Extract the (x, y) coordinate from the center of the cell holding the provided text.  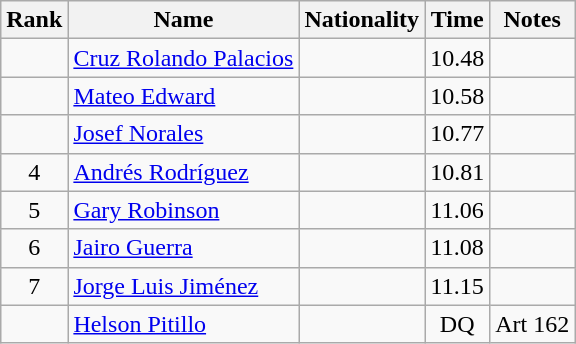
11.15 (458, 286)
Josef Norales (184, 134)
5 (34, 210)
Helson Pitillo (184, 324)
10.77 (458, 134)
10.48 (458, 58)
6 (34, 248)
Notes (532, 20)
Nationality (362, 20)
Andrés Rodríguez (184, 172)
11.06 (458, 210)
Gary Robinson (184, 210)
Time (458, 20)
Rank (34, 20)
10.81 (458, 172)
11.08 (458, 248)
7 (34, 286)
Jairo Guerra (184, 248)
Name (184, 20)
10.58 (458, 96)
4 (34, 172)
DQ (458, 324)
Jorge Luis Jiménez (184, 286)
Cruz Rolando Palacios (184, 58)
Art 162 (532, 324)
Mateo Edward (184, 96)
